Search for the cell housing the specified text and yield its [x, y] center coordinate. 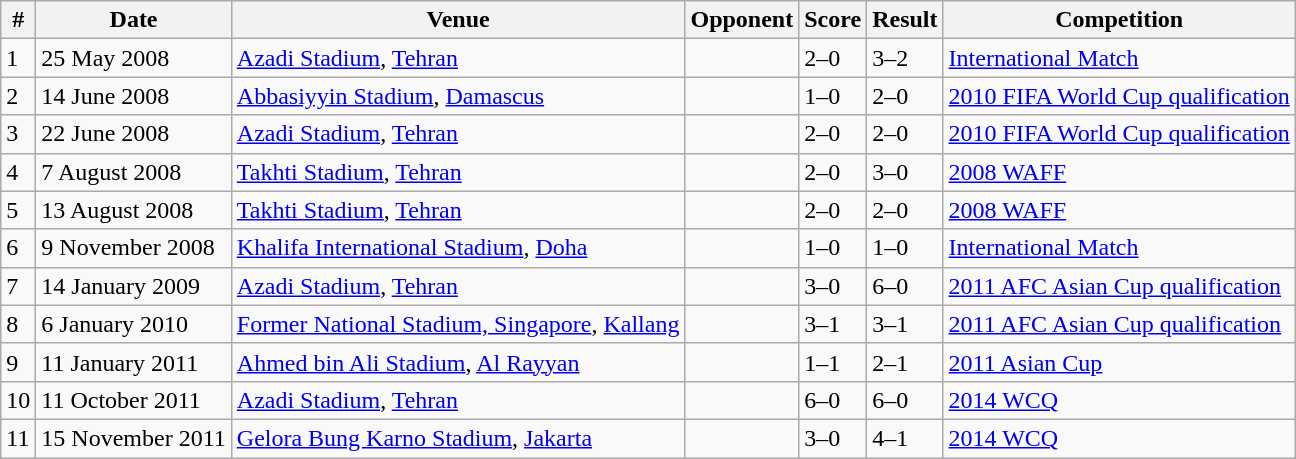
14 June 2008 [134, 96]
7 August 2008 [134, 172]
Score [833, 20]
9 November 2008 [134, 248]
6 [18, 248]
1–1 [833, 362]
Abbasiyyin Stadium, Damascus [458, 96]
# [18, 20]
11 October 2011 [134, 400]
2011 Asian Cup [1119, 362]
25 May 2008 [134, 58]
2–1 [905, 362]
Former National Stadium, Singapore, Kallang [458, 324]
14 January 2009 [134, 286]
1 [18, 58]
Gelora Bung Karno Stadium, Jakarta [458, 438]
Result [905, 20]
Venue [458, 20]
6 January 2010 [134, 324]
Date [134, 20]
22 June 2008 [134, 134]
11 [18, 438]
Opponent [742, 20]
2 [18, 96]
10 [18, 400]
11 January 2011 [134, 362]
Competition [1119, 20]
3 [18, 134]
5 [18, 210]
13 August 2008 [134, 210]
7 [18, 286]
Ahmed bin Ali Stadium, Al Rayyan [458, 362]
Khalifa International Stadium, Doha [458, 248]
3–2 [905, 58]
4–1 [905, 438]
9 [18, 362]
4 [18, 172]
15 November 2011 [134, 438]
8 [18, 324]
